Scan for the cell matching the given text and deliver its [X, Y] coordinate at center. 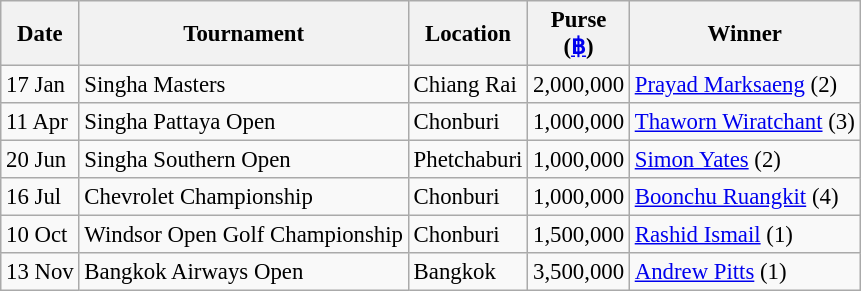
Singha Southern Open [244, 160]
Rashid Ismail (1) [744, 235]
Boonchu Ruangkit (4) [744, 197]
Phetchaburi [468, 160]
1,500,000 [579, 235]
10 Oct [40, 235]
Chiang Rai [468, 85]
Prayad Marksaeng (2) [744, 85]
Singha Pattaya Open [244, 122]
Location [468, 34]
Thaworn Wiratchant (3) [744, 122]
Date [40, 34]
Windsor Open Golf Championship [244, 235]
Winner [744, 34]
Tournament [244, 34]
Singha Masters [244, 85]
16 Jul [40, 197]
Simon Yates (2) [744, 160]
11 Apr [40, 122]
2,000,000 [579, 85]
20 Jun [40, 160]
17 Jan [40, 85]
Chevrolet Championship [244, 197]
Purse(฿) [579, 34]
